Pinpoint the cell where the given text exists, returning its (x, y) midpoint coordinate. 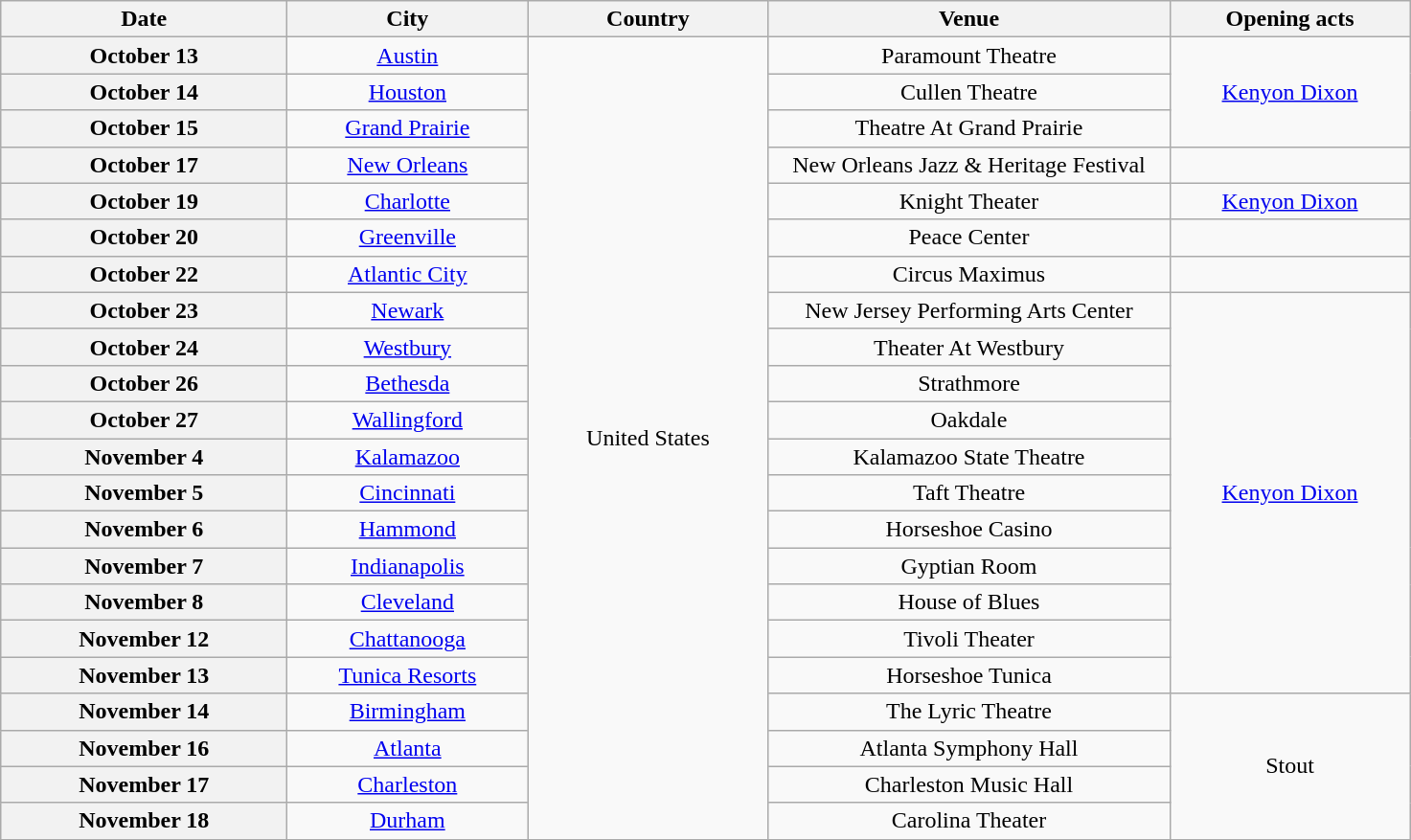
Horseshoe Tunica (969, 675)
Country (648, 19)
Strathmore (969, 383)
November 12 (144, 639)
October 15 (144, 128)
Wallingford (408, 420)
Theatre At Grand Prairie (969, 128)
Newark (408, 310)
Venue (969, 19)
New Orleans Jazz & Heritage Festival (969, 165)
Houston (408, 92)
November 17 (144, 784)
Peace Center (969, 238)
Horseshoe Casino (969, 530)
October 23 (144, 310)
Stout (1289, 766)
Cleveland (408, 602)
October 20 (144, 238)
October 27 (144, 420)
City (408, 19)
Cincinnati (408, 493)
Bethesda (408, 383)
House of Blues (969, 602)
Date (144, 19)
November 4 (144, 457)
Tunica Resorts (408, 675)
Westbury (408, 347)
Durham (408, 821)
The Lyric Theatre (969, 712)
New Jersey Performing Arts Center (969, 310)
Indianapolis (408, 566)
Oakdale (969, 420)
November 8 (144, 602)
Knight Theater (969, 201)
Chattanooga (408, 639)
Theater At Westbury (969, 347)
October 26 (144, 383)
Charleston Music Hall (969, 784)
November 7 (144, 566)
Hammond (408, 530)
Grand Prairie (408, 128)
October 17 (144, 165)
Birmingham (408, 712)
Carolina Theater (969, 821)
Opening acts (1289, 19)
Charleston (408, 784)
Kalamazoo (408, 457)
Atlanta Symphony Hall (969, 748)
November 16 (144, 748)
Charlotte (408, 201)
Taft Theatre (969, 493)
Cullen Theatre (969, 92)
New Orleans (408, 165)
Atlanta (408, 748)
United States (648, 439)
October 19 (144, 201)
Tivoli Theater (969, 639)
Austin (408, 56)
November 13 (144, 675)
October 24 (144, 347)
October 22 (144, 274)
Paramount Theatre (969, 56)
Atlantic City (408, 274)
October 13 (144, 56)
Circus Maximus (969, 274)
November 5 (144, 493)
Kalamazoo State Theatre (969, 457)
November 14 (144, 712)
Gyptian Room (969, 566)
November 6 (144, 530)
October 14 (144, 92)
Greenville (408, 238)
November 18 (144, 821)
